Search for the cell housing the specified text and yield its (x, y) center coordinate. 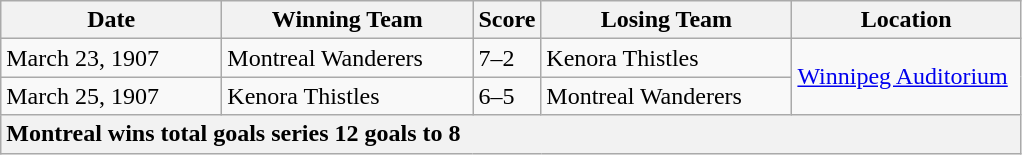
March 23, 1907 (112, 58)
6–5 (507, 96)
Winning Team (348, 20)
Score (507, 20)
Location (906, 20)
Date (112, 20)
Losing Team (666, 20)
Winnipeg Auditorium (906, 77)
7–2 (507, 58)
Montreal wins total goals series 12 goals to 8 (511, 134)
March 25, 1907 (112, 96)
